For the text-containing cell, return its midpoint in [X, Y] coordinate format. 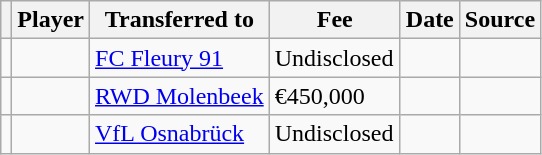
RWD Molenbeek [180, 96]
Fee [334, 20]
VfL Osnabrück [180, 134]
FC Fleury 91 [180, 58]
Source [500, 20]
Transferred to [180, 20]
€450,000 [334, 96]
Player [51, 20]
Date [430, 20]
